Determine the (X, Y) coordinate at the center of the cell enclosing the given text.  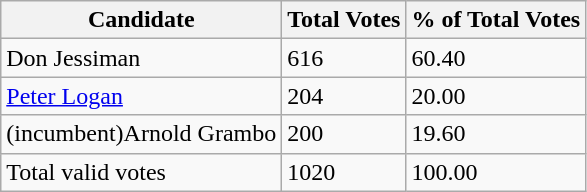
19.60 (496, 134)
Total Votes (344, 20)
(incumbent)Arnold Grambo (142, 134)
% of Total Votes (496, 20)
20.00 (496, 96)
204 (344, 96)
100.00 (496, 172)
Total valid votes (142, 172)
60.40 (496, 58)
616 (344, 58)
Don Jessiman (142, 58)
Peter Logan (142, 96)
Candidate (142, 20)
200 (344, 134)
1020 (344, 172)
